From the cell containing the given text, extract its center point as [x, y] coordinate. 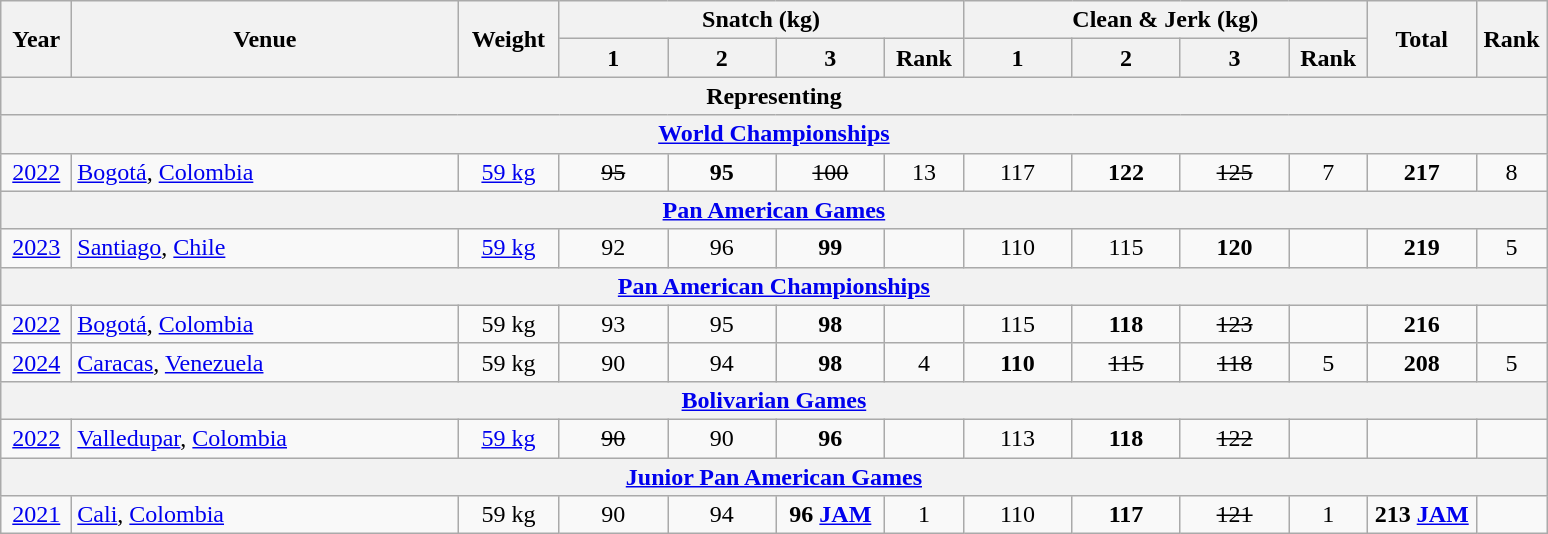
Venue [265, 39]
208 [1422, 362]
Year [36, 39]
2024 [36, 362]
113 [1018, 438]
Clean & Jerk (kg) [1165, 20]
2023 [36, 248]
Bolivarian Games [774, 400]
216 [1422, 324]
Cali, Colombia [265, 515]
99 [830, 248]
Representing [774, 96]
13 [924, 172]
Weight [508, 39]
92 [614, 248]
96 JAM [830, 515]
217 [1422, 172]
World Championships [774, 134]
Caracas, Venezuela [265, 362]
4 [924, 362]
123 [1234, 324]
Pan American Championships [774, 286]
Pan American Games [774, 210]
Total [1422, 39]
Santiago, Chile [265, 248]
93 [614, 324]
Junior Pan American Games [774, 477]
8 [1512, 172]
100 [830, 172]
219 [1422, 248]
2021 [36, 515]
121 [1234, 515]
Valledupar, Colombia [265, 438]
125 [1234, 172]
213 JAM [1422, 515]
120 [1234, 248]
7 [1328, 172]
Snatch (kg) [761, 20]
